Detect which cell encompasses the target text, then output its [X, Y] center coordinate. 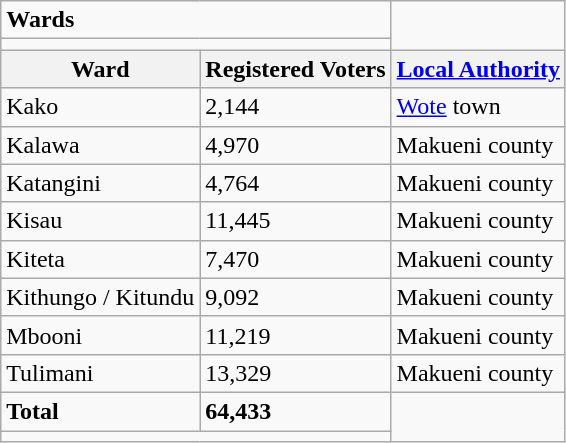
4,764 [296, 183]
9,092 [296, 297]
64,433 [296, 411]
Total [100, 411]
Ward [100, 69]
2,144 [296, 107]
Kithungo / Kitundu [100, 297]
Local Authority [478, 69]
Kisau [100, 221]
Kalawa [100, 145]
Tulimani [100, 373]
11,445 [296, 221]
7,470 [296, 259]
Kiteta [100, 259]
Kako [100, 107]
Registered Voters [296, 69]
Wards [196, 20]
Katangini [100, 183]
Mbooni [100, 335]
13,329 [296, 373]
4,970 [296, 145]
Wote town [478, 107]
11,219 [296, 335]
